For the text-containing cell, return its midpoint in [X, Y] coordinate format. 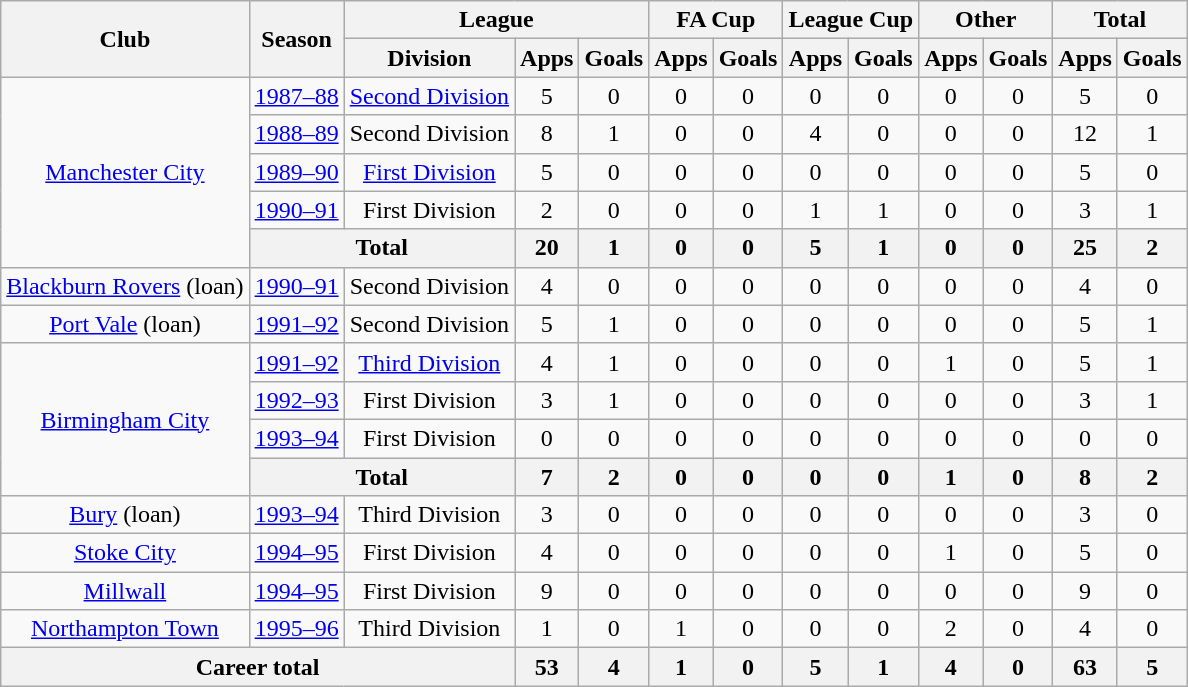
Stoke City [125, 553]
Division [429, 58]
1995–96 [296, 629]
Career total [258, 667]
53 [547, 667]
League [496, 20]
25 [1085, 248]
League Cup [851, 20]
63 [1085, 667]
20 [547, 248]
Northampton Town [125, 629]
1988–89 [296, 134]
Blackburn Rovers (loan) [125, 286]
Port Vale (loan) [125, 324]
Club [125, 39]
7 [547, 477]
Other [986, 20]
12 [1085, 134]
1987–88 [296, 96]
Birmingham City [125, 419]
1989–90 [296, 172]
Manchester City [125, 172]
1992–93 [296, 400]
Millwall [125, 591]
FA Cup [716, 20]
Bury (loan) [125, 515]
Season [296, 39]
